Identify which cell holds the provided text, then report its (x, y) central coordinate. 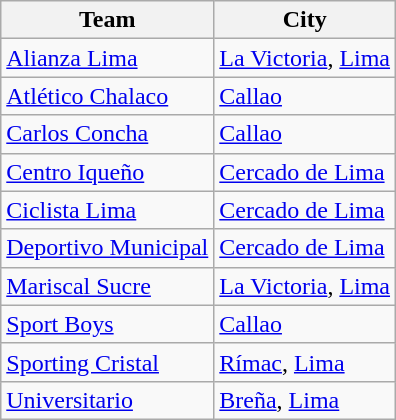
Team (108, 20)
Rímac, Lima (305, 362)
Atlético Chalaco (108, 96)
Alianza Lima (108, 58)
Centro Iqueño (108, 172)
Carlos Concha (108, 134)
Sport Boys (108, 324)
Universitario (108, 400)
Deportivo Municipal (108, 248)
Sporting Cristal (108, 362)
Mariscal Sucre (108, 286)
Ciclista Lima (108, 210)
City (305, 20)
Breña, Lima (305, 400)
